Return the [X, Y] coordinate for the center point of the cell that contains the specified text.  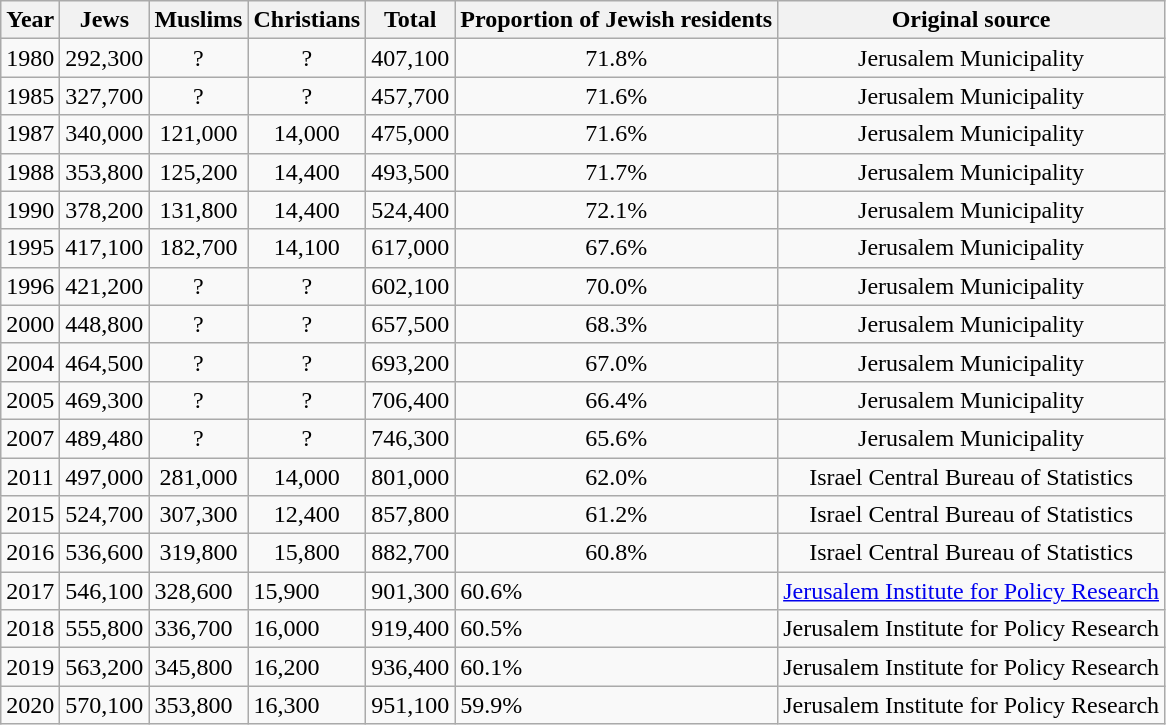
2020 [30, 705]
417,100 [104, 248]
Original source [972, 20]
1996 [30, 286]
59.9% [616, 705]
131,800 [198, 210]
475,000 [410, 134]
16,000 [307, 629]
Proportion of Jewish residents [616, 20]
340,000 [104, 134]
936,400 [410, 667]
2000 [30, 324]
71.7% [616, 172]
65.6% [616, 438]
457,700 [410, 96]
61.2% [616, 515]
67.6% [616, 248]
2018 [30, 629]
2004 [30, 362]
71.8% [616, 58]
1985 [30, 96]
319,800 [198, 553]
15,800 [307, 553]
2011 [30, 477]
857,800 [410, 515]
12,400 [307, 515]
62.0% [616, 477]
2015 [30, 515]
328,600 [198, 591]
327,700 [104, 96]
14,100 [307, 248]
70.0% [616, 286]
121,000 [198, 134]
16,200 [307, 667]
421,200 [104, 286]
60.5% [616, 629]
901,300 [410, 591]
292,300 [104, 58]
448,800 [104, 324]
1990 [30, 210]
524,700 [104, 515]
563,200 [104, 667]
1987 [30, 134]
489,480 [104, 438]
570,100 [104, 705]
345,800 [198, 667]
2017 [30, 591]
602,100 [410, 286]
469,300 [104, 400]
882,700 [410, 553]
801,000 [410, 477]
1980 [30, 58]
15,900 [307, 591]
407,100 [410, 58]
2019 [30, 667]
Total [410, 20]
464,500 [104, 362]
336,700 [198, 629]
693,200 [410, 362]
60.1% [616, 667]
Jews [104, 20]
555,800 [104, 629]
Year [30, 20]
951,100 [410, 705]
706,400 [410, 400]
72.1% [616, 210]
617,000 [410, 248]
67.0% [616, 362]
524,400 [410, 210]
746,300 [410, 438]
60.6% [616, 591]
60.8% [616, 553]
182,700 [198, 248]
2016 [30, 553]
307,300 [198, 515]
16,300 [307, 705]
1995 [30, 248]
68.3% [616, 324]
1988 [30, 172]
Muslims [198, 20]
546,100 [104, 591]
497,000 [104, 477]
657,500 [410, 324]
536,600 [104, 553]
281,000 [198, 477]
125,200 [198, 172]
Christians [307, 20]
2007 [30, 438]
378,200 [104, 210]
2005 [30, 400]
919,400 [410, 629]
493,500 [410, 172]
66.4% [616, 400]
